Search for the cell housing the specified text and yield its (X, Y) center coordinate. 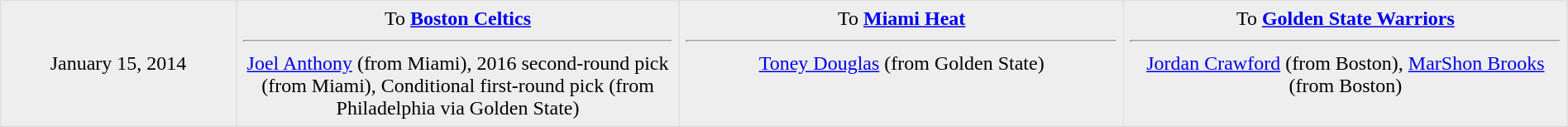
To Miami Heat Toney Douglas (from Golden State) (901, 64)
January 15, 2014 (118, 64)
To Boston Celtics Joel Anthony (from Miami), 2016 second-round pick (from Miami), Conditional first-round pick (from Philadelphia via Golden State) (458, 64)
To Golden State Warriors Jordan Crawford (from Boston), MarShon Brooks (from Boston) (1346, 64)
